Identify which cell holds the provided text, then report its [X, Y] central coordinate. 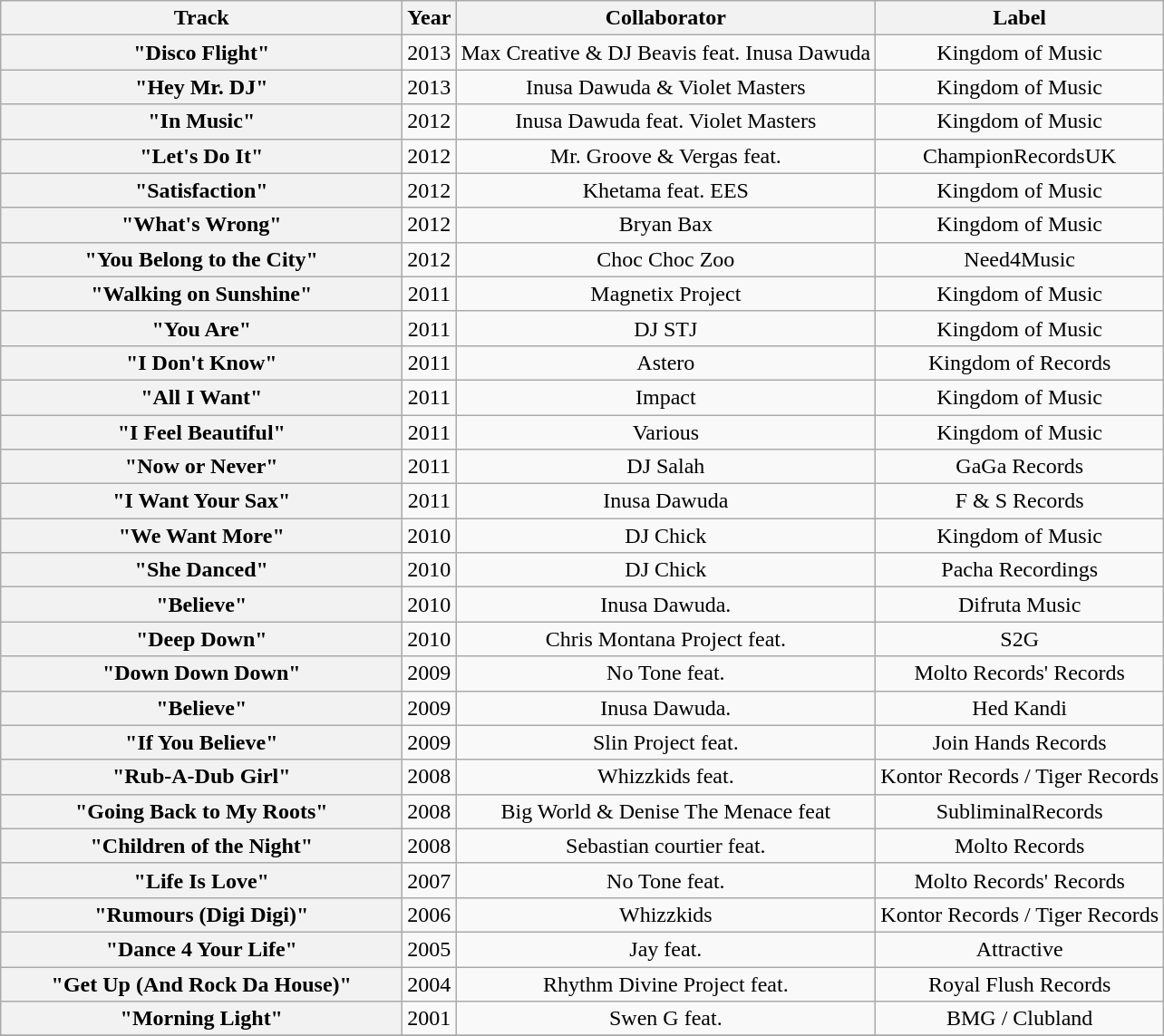
Various [665, 432]
Track [201, 18]
"You Are" [201, 328]
F & S Records [1020, 501]
Whizzkids feat. [665, 777]
Collaborator [665, 18]
Inusa Dawuda feat. Violet Masters [665, 121]
Need4Music [1020, 259]
"Satisfaction" [201, 190]
"All I Want" [201, 397]
Astero [665, 363]
Whizzkids [665, 915]
Rhythm Divine Project feat. [665, 983]
GaGa Records [1020, 467]
"I Want Your Sax" [201, 501]
"Morning Light" [201, 1019]
"You Belong to the City" [201, 259]
Jay feat. [665, 949]
Khetama feat. EES [665, 190]
"Deep Down" [201, 639]
"In Music" [201, 121]
Magnetix Project [665, 294]
"Hey Mr. DJ" [201, 87]
2005 [430, 949]
"Down Down Down" [201, 673]
2004 [430, 983]
"Get Up (And Rock Da House)" [201, 983]
"Life Is Love" [201, 880]
Chris Montana Project feat. [665, 639]
Hed Kandi [1020, 708]
"If You Believe" [201, 742]
Big World & Denise The Menace feat [665, 811]
2001 [430, 1019]
Attractive [1020, 949]
"Disco Flight" [201, 53]
"Rumours (Digi Digi)" [201, 915]
Swen G feat. [665, 1019]
SubliminalRecords [1020, 811]
"I Feel Beautiful" [201, 432]
"Children of the Night" [201, 846]
"What's Wrong" [201, 225]
"Rub-A-Dub Girl" [201, 777]
"Going Back to My Roots" [201, 811]
Sebastian courtier feat. [665, 846]
Slin Project feat. [665, 742]
"I Don't Know" [201, 363]
DJ STJ [665, 328]
2007 [430, 880]
"Dance 4 Your Life" [201, 949]
Choc Choc Zoo [665, 259]
"Now or Never" [201, 467]
2006 [430, 915]
"Let's Do It" [201, 156]
"She Danced" [201, 570]
BMG / Clubland [1020, 1019]
Molto Records [1020, 846]
Inusa Dawuda & Violet Masters [665, 87]
Label [1020, 18]
Inusa Dawuda [665, 501]
Pacha Recordings [1020, 570]
Join Hands Records [1020, 742]
Max Creative & DJ Beavis feat. Inusa Dawuda [665, 53]
Kingdom of Records [1020, 363]
ChampionRecordsUK [1020, 156]
Difruta Music [1020, 605]
Year [430, 18]
Royal Flush Records [1020, 983]
Mr. Groove & Vergas feat. [665, 156]
Impact [665, 397]
"We Want More" [201, 536]
S2G [1020, 639]
DJ Salah [665, 467]
"Walking on Sunshine" [201, 294]
Bryan Bax [665, 225]
